Search for the cell housing the specified text and yield its (X, Y) center coordinate. 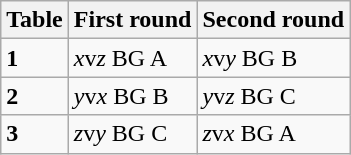
First round (132, 20)
zvy BG C (132, 134)
xvz BG A (132, 58)
zvx BG A (274, 134)
Table (35, 20)
yvx BG B (132, 96)
1 (35, 58)
3 (35, 134)
2 (35, 96)
yvz BG C (274, 96)
Second round (274, 20)
xvy BG B (274, 58)
